From the cell containing the given text, extract its center point as (x, y) coordinate. 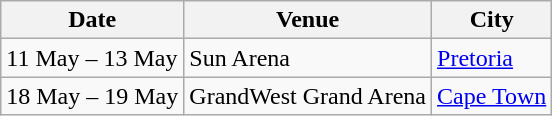
Venue (308, 20)
18 May – 19 May (92, 96)
11 May – 13 May (92, 58)
Pretoria (492, 58)
Sun Arena (308, 58)
Cape Town (492, 96)
City (492, 20)
Date (92, 20)
GrandWest Grand Arena (308, 96)
